Determine the (X, Y) coordinate at the center of the cell enclosing the given text.  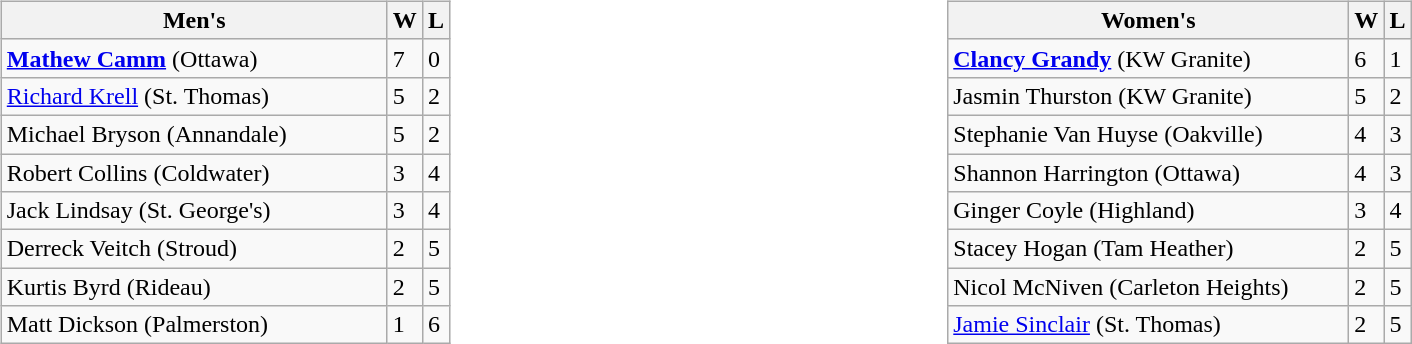
0 (436, 58)
Women's (1148, 20)
7 (404, 58)
Derreck Veitch (Stroud) (194, 249)
Clancy Grandy (KW Granite) (1148, 58)
Kurtis Byrd (Rideau) (194, 287)
Richard Krell (St. Thomas) (194, 96)
Mathew Camm (Ottawa) (194, 58)
Jasmin Thurston (KW Granite) (1148, 96)
Jack Lindsay (St. George's) (194, 211)
Stacey Hogan (Tam Heather) (1148, 249)
Shannon Harrington (Ottawa) (1148, 173)
Robert Collins (Coldwater) (194, 173)
Jamie Sinclair (St. Thomas) (1148, 325)
Stephanie Van Huyse (Oakville) (1148, 134)
Men's (194, 20)
Matt Dickson (Palmerston) (194, 325)
Nicol McNiven (Carleton Heights) (1148, 287)
Ginger Coyle (Highland) (1148, 211)
Michael Bryson (Annandale) (194, 134)
